For the text-containing cell, return its midpoint in [x, y] coordinate format. 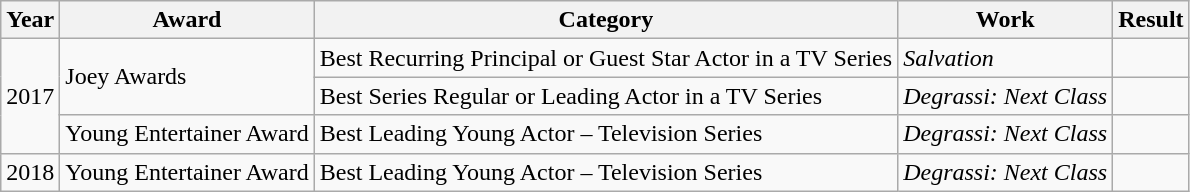
Year [30, 20]
Award [187, 20]
Category [606, 20]
2017 [30, 96]
Best Series Regular or Leading Actor in a TV Series [606, 96]
Work [1006, 20]
Result [1151, 20]
Best Recurring Principal or Guest Star Actor in a TV Series [606, 58]
Joey Awards [187, 77]
Salvation [1006, 58]
2018 [30, 172]
